Pinpoint the cell where the given text exists, returning its (x, y) midpoint coordinate. 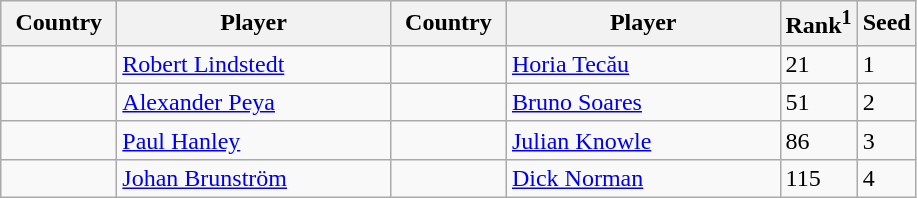
Johan Brunström (254, 178)
Rank1 (818, 24)
86 (818, 140)
Robert Lindstedt (254, 64)
Seed (886, 24)
3 (886, 140)
Horia Tecău (643, 64)
Julian Knowle (643, 140)
51 (818, 102)
Bruno Soares (643, 102)
1 (886, 64)
Dick Norman (643, 178)
21 (818, 64)
2 (886, 102)
115 (818, 178)
Paul Hanley (254, 140)
4 (886, 178)
Alexander Peya (254, 102)
